Return [X, Y] of the center of cell containing provided text 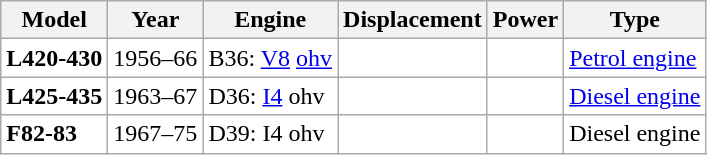
Petrol engine [635, 58]
1956–66 [156, 58]
1967–75 [156, 134]
Model [54, 20]
D36: I4 ohv [270, 96]
Displacement [413, 20]
F82-83 [54, 134]
D39: I4 ohv [270, 134]
1963–67 [156, 96]
Type [635, 20]
Engine [270, 20]
Year [156, 20]
L425-435 [54, 96]
L420-430 [54, 58]
Power [525, 20]
B36: V8 ohv [270, 58]
